Search for the cell housing the specified text and yield its (x, y) center coordinate. 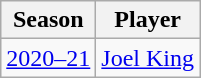
Season (48, 20)
Player (148, 20)
2020–21 (48, 58)
Joel King (148, 58)
